From the cell containing the given text, extract its center point as [x, y] coordinate. 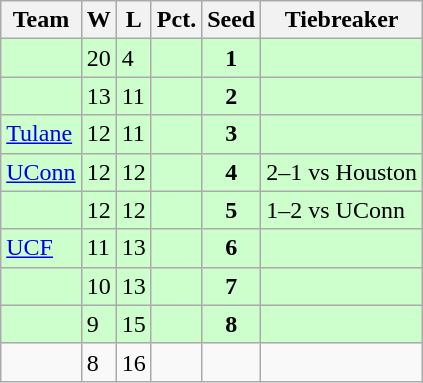
UConn [41, 172]
L [134, 20]
1 [232, 58]
2 [232, 96]
Tulane [41, 134]
20 [98, 58]
10 [98, 286]
16 [134, 362]
UCF [41, 248]
7 [232, 286]
2–1 vs Houston [342, 172]
6 [232, 248]
Tiebreaker [342, 20]
3 [232, 134]
15 [134, 324]
1–2 vs UConn [342, 210]
Pct. [176, 20]
5 [232, 210]
Team [41, 20]
W [98, 20]
Seed [232, 20]
9 [98, 324]
